Pinpoint the cell where the given text exists, returning its (x, y) midpoint coordinate. 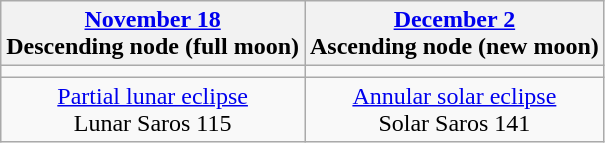
November 18Descending node (full moon) (153, 34)
Annular solar eclipseSolar Saros 141 (454, 110)
December 2Ascending node (new moon) (454, 34)
Partial lunar eclipseLunar Saros 115 (153, 110)
